Extract the (x, y) coordinate from the center of the cell holding the provided text.  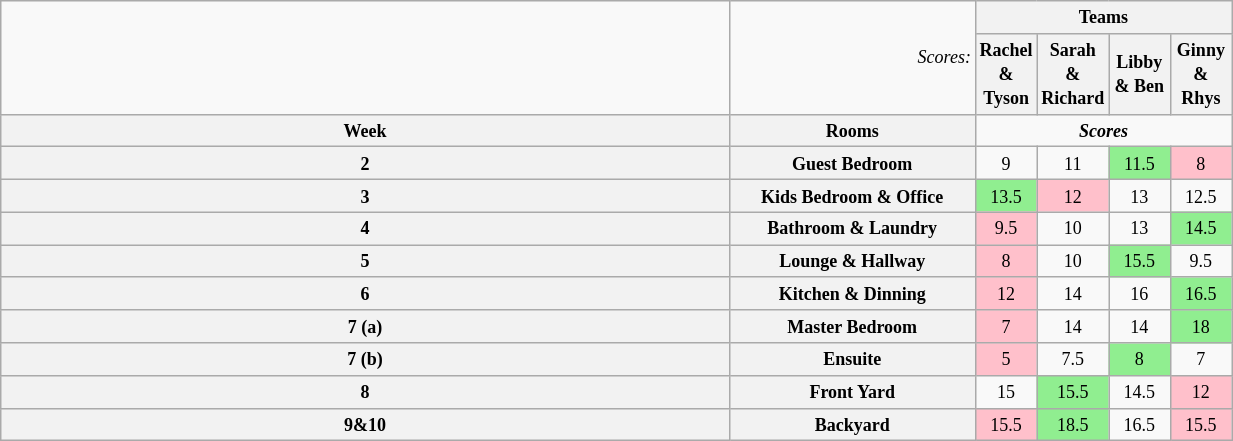
Lounge & Hallway (852, 262)
9 (1006, 164)
Ensuite (852, 360)
Kitchen & Dinning (852, 294)
Guest Bedroom (852, 164)
11.5 (1140, 164)
12.5 (1201, 196)
4 (365, 228)
9&10 (365, 424)
7 (b) (365, 360)
Kids Bedroom & Office (852, 196)
18 (1201, 326)
Teams (1103, 18)
Rooms (852, 130)
7.5 (1073, 360)
2 (365, 164)
Bathroom & Laundry (852, 228)
Scores: (852, 58)
Libby & Ben (1140, 74)
7 (a) (365, 326)
Sarah & Richard (1073, 74)
3 (365, 196)
Backyard (852, 424)
Rachel & Tyson (1006, 74)
Front Yard (852, 392)
6 (365, 294)
Ginny & Rhys (1201, 74)
16 (1140, 294)
Week (365, 130)
15 (1006, 392)
18.5 (1073, 424)
Scores (1103, 130)
13.5 (1006, 196)
Master Bedroom (852, 326)
11 (1073, 164)
